Find where the given text appears and provide that cell's center as [x, y] coordinate. 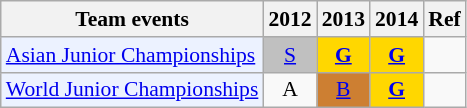
2012 [290, 19]
Asian Junior Championships [132, 55]
Team events [132, 19]
Ref [444, 19]
S [290, 55]
2013 [344, 19]
A [290, 90]
2014 [396, 19]
B [344, 90]
World Junior Championships [132, 90]
